Search for the cell housing the specified text and yield its [X, Y] center coordinate. 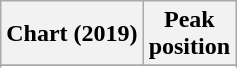
Peakposition [189, 34]
Chart (2019) [72, 34]
